From the cell containing the given text, extract its center point as (X, Y) coordinate. 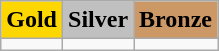
Silver (98, 20)
Bronze (176, 20)
Gold (32, 20)
